Extract the (x, y) coordinate from the center of the cell holding the provided text.  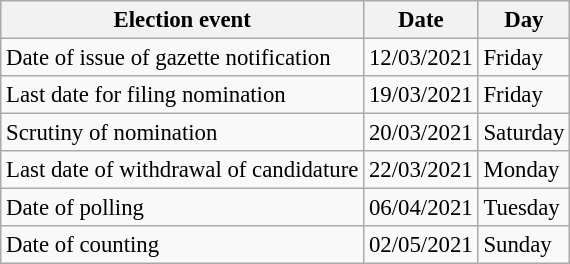
20/03/2021 (421, 133)
Sunday (524, 245)
Last date for filing nomination (182, 95)
Last date of withdrawal of candidature (182, 170)
Date of issue of gazette notification (182, 58)
Monday (524, 170)
Scrutiny of nomination (182, 133)
Election event (182, 20)
22/03/2021 (421, 170)
Date of polling (182, 208)
02/05/2021 (421, 245)
Tuesday (524, 208)
19/03/2021 (421, 95)
Day (524, 20)
12/03/2021 (421, 58)
Saturday (524, 133)
Date (421, 20)
Date of counting (182, 245)
06/04/2021 (421, 208)
